Return [x, y] of the center of cell containing provided text 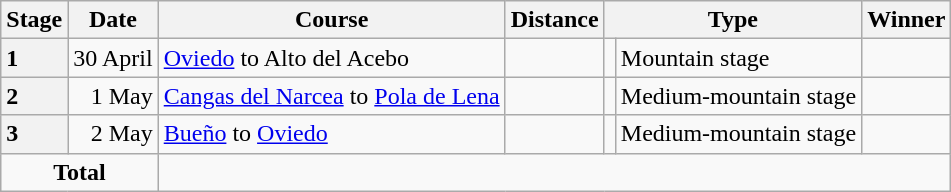
Type [732, 20]
Oviedo to Alto del Acebo [332, 58]
Cangas del Narcea to Pola de Lena [332, 96]
Total [80, 172]
2 [34, 96]
Stage [34, 20]
2 May [113, 134]
Winner [906, 20]
Mountain stage [738, 58]
1 May [113, 96]
Date [113, 20]
1 [34, 58]
Bueño to Oviedo [332, 134]
Course [332, 20]
30 April [113, 58]
Distance [554, 20]
3 [34, 134]
